Provide the (X, Y) coordinate of the cell's center where the given text is located.  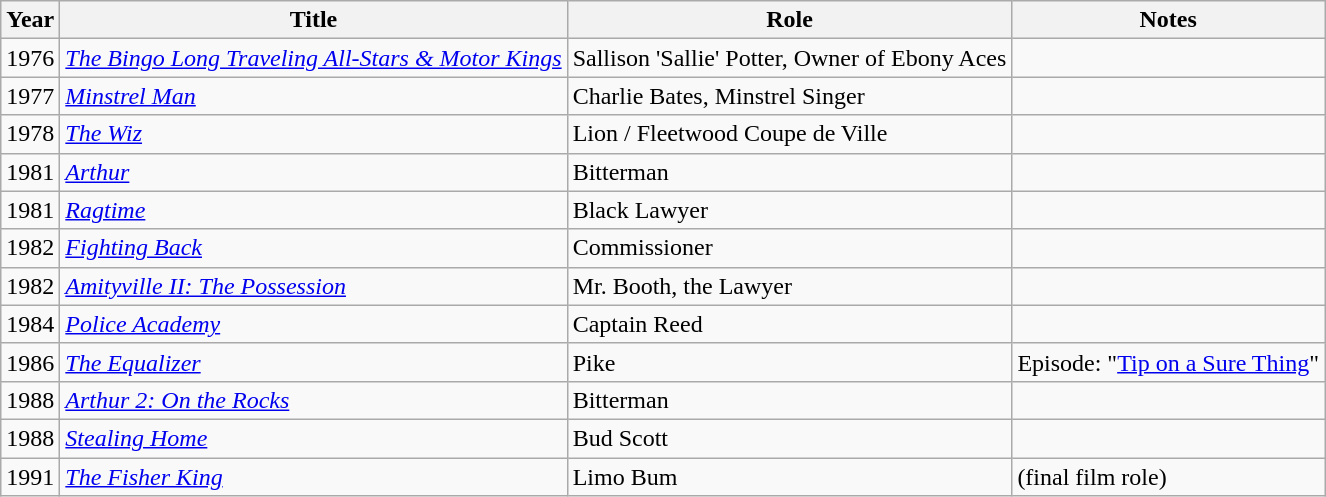
1991 (30, 477)
(final film role) (1168, 477)
Ragtime (314, 210)
Bud Scott (790, 438)
Captain Reed (790, 324)
1984 (30, 324)
Amityville II: The Possession (314, 286)
Episode: "Tip on a Sure Thing" (1168, 362)
1977 (30, 96)
The Wiz (314, 134)
Limo Bum (790, 477)
1976 (30, 58)
Notes (1168, 20)
Role (790, 20)
Charlie Bates, Minstrel Singer (790, 96)
Pike (790, 362)
The Bingo Long Traveling All-Stars & Motor Kings (314, 58)
Arthur (314, 172)
Sallison 'Sallie' Potter, Owner of Ebony Aces (790, 58)
Fighting Back (314, 248)
Commissioner (790, 248)
The Fisher King (314, 477)
Arthur 2: On the Rocks (314, 400)
Title (314, 20)
1986 (30, 362)
Black Lawyer (790, 210)
Year (30, 20)
Police Academy (314, 324)
Mr. Booth, the Lawyer (790, 286)
1978 (30, 134)
Stealing Home (314, 438)
Minstrel Man (314, 96)
Lion / Fleetwood Coupe de Ville (790, 134)
The Equalizer (314, 362)
